Find where the given text appears and provide that cell's center as (X, Y) coordinate. 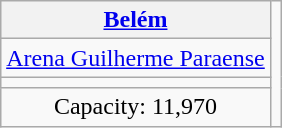
Capacity: 11,970 (136, 107)
Arena Guilherme Paraense (136, 58)
Belém (136, 20)
